Provide the (X, Y) coordinate of the cell's center where the given text is located.  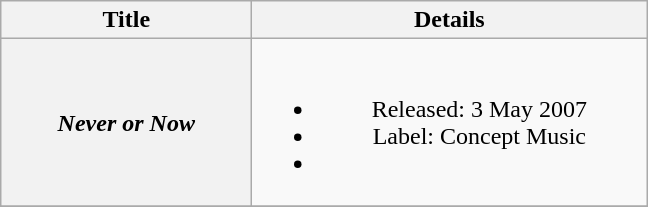
Never or Now (126, 122)
Released: 3 May 2007Label: Concept Music (450, 122)
Details (450, 20)
Title (126, 20)
